Detect which cell encompasses the target text, then output its [X, Y] center coordinate. 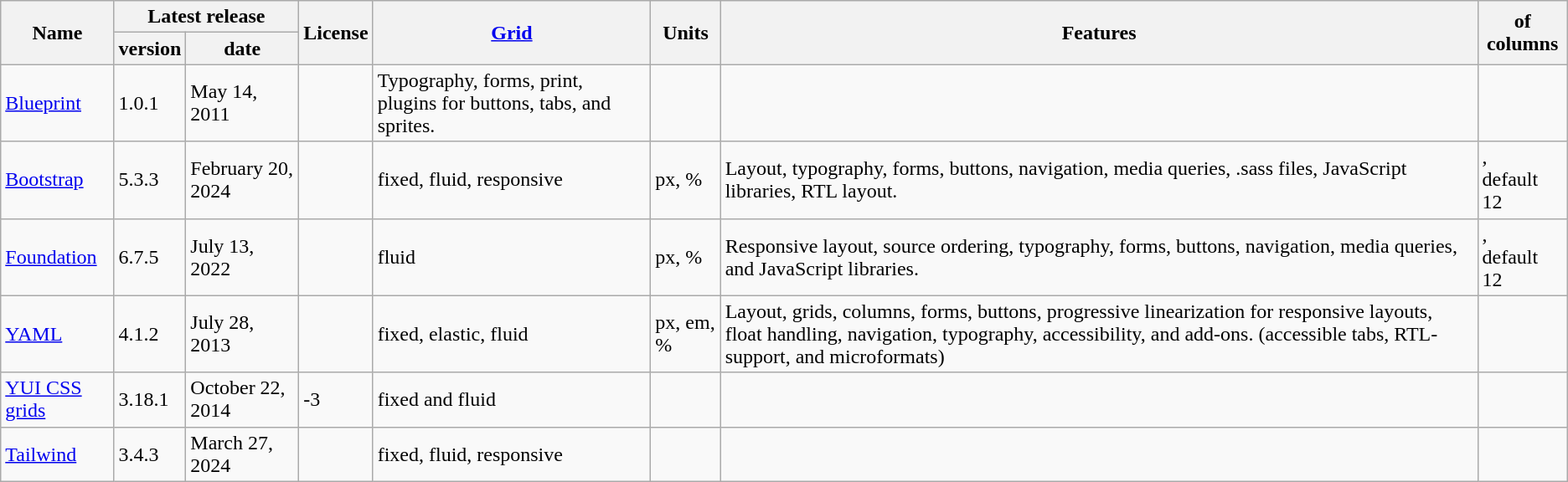
Foundation [57, 257]
Blueprint [57, 103]
fluid [512, 257]
Features [1099, 33]
October 22, 2014 [243, 400]
date [243, 49]
License [336, 33]
fixed, elastic, fluid [512, 334]
6.7.5 [150, 257]
-3 [336, 400]
Layout, typography, forms, buttons, navigation, media queries, .sass files, JavaScript libraries, RTL layout. [1099, 180]
4.1.2 [150, 334]
version [150, 49]
3.4.3 [150, 454]
5.3.3 [150, 180]
Typography, forms, print, plugins for buttons, tabs, and sprites. [512, 103]
March 27, 2024 [243, 454]
1.0.1 [150, 103]
February 20, 2024 [243, 180]
YAML [57, 334]
Tailwind [57, 454]
Bootstrap [57, 180]
May 14, 2011 [243, 103]
Responsive layout, source ordering, typography, forms, buttons, navigation, media queries, and JavaScript libraries. [1099, 257]
Name [57, 33]
px, em, % [685, 334]
Units [685, 33]
July 13, 2022 [243, 257]
3.18.1 [150, 400]
YUI CSS grids [57, 400]
of columns [1523, 33]
fixed and fluid [512, 400]
Latest release [206, 17]
Grid [512, 33]
July 28, 2013 [243, 334]
